Find where the given text appears and provide that cell's center as [X, Y] coordinate. 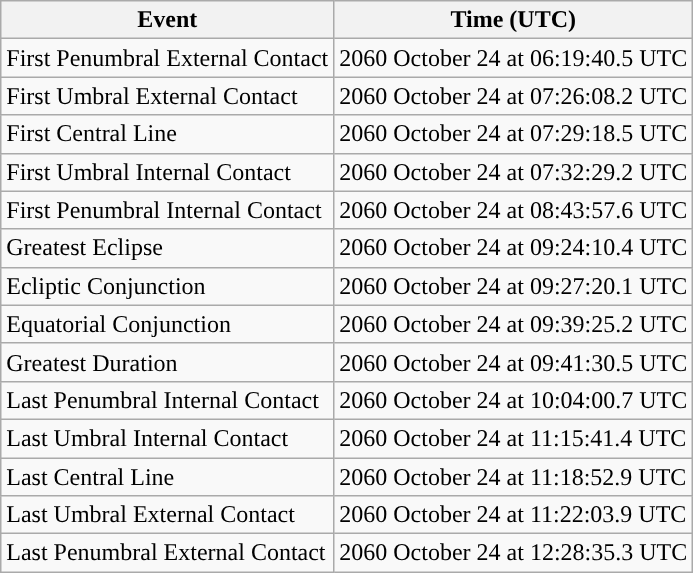
2060 October 24 at 07:32:29.2 UTC [514, 172]
Last Penumbral External Contact [168, 553]
Greatest Eclipse [168, 248]
First Penumbral External Contact [168, 58]
2060 October 24 at 09:39:25.2 UTC [514, 324]
2060 October 24 at 11:22:03.9 UTC [514, 515]
Equatorial Conjunction [168, 324]
Ecliptic Conjunction [168, 286]
2060 October 24 at 06:19:40.5 UTC [514, 58]
2060 October 24 at 11:15:41.4 UTC [514, 438]
2060 October 24 at 09:24:10.4 UTC [514, 248]
First Umbral Internal Contact [168, 172]
2060 October 24 at 07:29:18.5 UTC [514, 134]
First Penumbral Internal Contact [168, 210]
Last Umbral External Contact [168, 515]
Last Penumbral Internal Contact [168, 400]
2060 October 24 at 08:43:57.6 UTC [514, 210]
2060 October 24 at 09:41:30.5 UTC [514, 362]
2060 October 24 at 10:04:00.7 UTC [514, 400]
2060 October 24 at 11:18:52.9 UTC [514, 477]
First Umbral External Contact [168, 96]
Time (UTC) [514, 20]
Greatest Duration [168, 362]
2060 October 24 at 09:27:20.1 UTC [514, 286]
Event [168, 20]
Last Central Line [168, 477]
2060 October 24 at 07:26:08.2 UTC [514, 96]
2060 October 24 at 12:28:35.3 UTC [514, 553]
Last Umbral Internal Contact [168, 438]
First Central Line [168, 134]
